From the cell containing the given text, extract its center point as [x, y] coordinate. 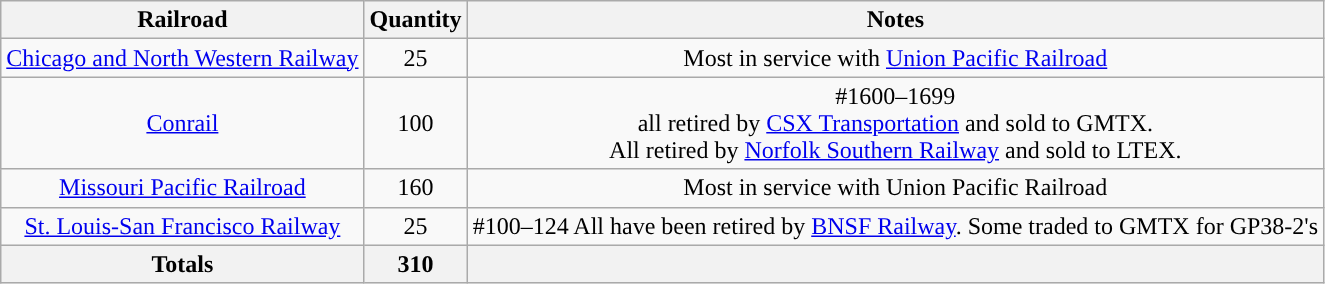
310 [416, 264]
Chicago and North Western Railway [182, 58]
#1600–1699 all retired by CSX Transportation and sold to GMTX. All retired by Norfolk Southern Railway and sold to LTEX. [895, 123]
100 [416, 123]
St. Louis-San Francisco Railway [182, 226]
160 [416, 188]
Missouri Pacific Railroad [182, 188]
Railroad [182, 20]
Totals [182, 264]
Conrail [182, 123]
Notes [895, 20]
#100–124 All have been retired by BNSF Railway. Some traded to GMTX for GP38-2's [895, 226]
Quantity [416, 20]
